Return [x, y] of the center of cell containing provided text 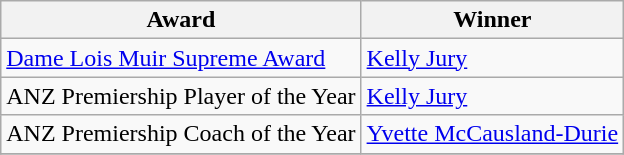
Award [181, 20]
ANZ Premiership Player of the Year [181, 96]
Dame Lois Muir Supreme Award [181, 58]
Winner [492, 20]
ANZ Premiership Coach of the Year [181, 134]
Yvette McCausland-Durie [492, 134]
